Pinpoint the cell where the given text exists, returning its (x, y) midpoint coordinate. 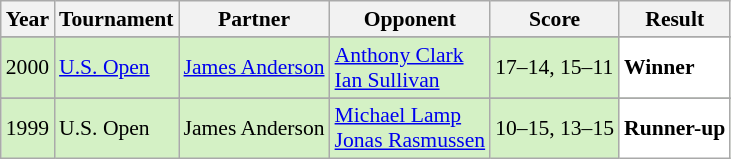
Anthony Clark Ian Sullivan (410, 68)
Michael Lamp Jonas Rasmussen (410, 128)
17–14, 15–11 (554, 68)
1999 (28, 128)
Partner (254, 19)
Opponent (410, 19)
Result (674, 19)
Score (554, 19)
Year (28, 19)
Tournament (116, 19)
10–15, 13–15 (554, 128)
Runner-up (674, 128)
Winner (674, 68)
2000 (28, 68)
